Return (X, Y) of the center of cell containing provided text 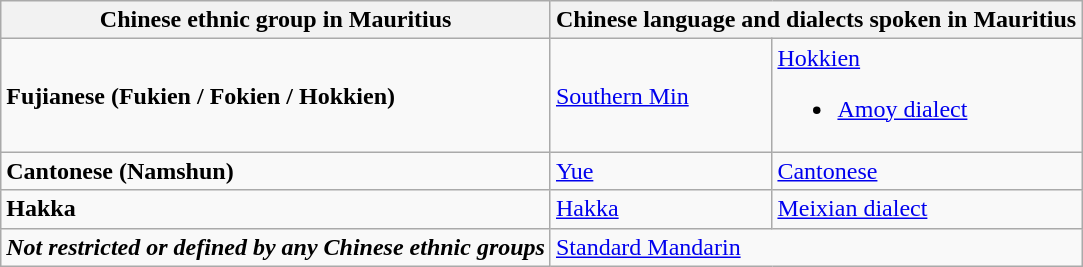
Not restricted or defined by any Chinese ethnic groups (276, 247)
Cantonese (927, 171)
HokkienAmoy dialect (927, 96)
Meixian dialect (927, 209)
Yue (660, 171)
Chinese language and dialects spoken in Mauritius (816, 20)
Cantonese (Namshun) (276, 171)
Southern Min (660, 96)
Chinese ethnic group in Mauritius (276, 20)
Fujianese (Fukien / Fokien / Hokkien) (276, 96)
Standard Mandarin (816, 247)
